Pinpoint the cell where the given text exists, returning its [x, y] midpoint coordinate. 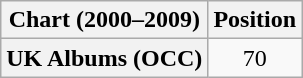
Position [255, 20]
UK Albums (OCC) [104, 58]
70 [255, 58]
Chart (2000–2009) [104, 20]
